Return (x, y) of the center of cell containing provided text 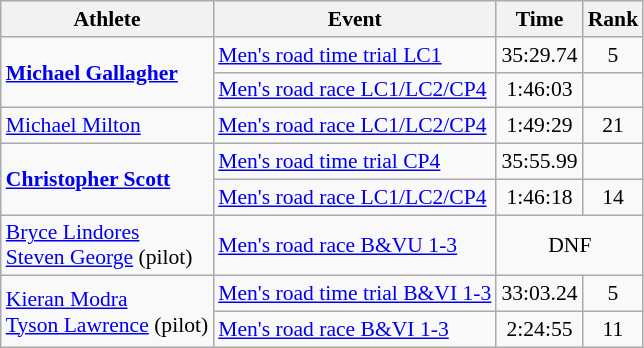
Rank (614, 19)
2:24:55 (539, 330)
Michael Milton (107, 126)
33:03.24 (539, 294)
35:55.99 (539, 162)
Bryce Lindores Steven George (pilot) (107, 246)
Christopher Scott (107, 180)
Men's road race B&VI 1-3 (354, 330)
35:29.74 (539, 55)
Michael Gallagher (107, 72)
1:49:29 (539, 126)
Athlete (107, 19)
Men's road time trial B&VI 1-3 (354, 294)
1:46:18 (539, 197)
11 (614, 330)
Men's road race B&VU 1-3 (354, 246)
14 (614, 197)
1:46:03 (539, 90)
Men's road time trial CP4 (354, 162)
Time (539, 19)
21 (614, 126)
Men's road time trial LC1 (354, 55)
Kieran Modra Tyson Lawrence (pilot) (107, 312)
Event (354, 19)
DNF (570, 246)
